Detect which cell encompasses the target text, then output its (X, Y) center coordinate. 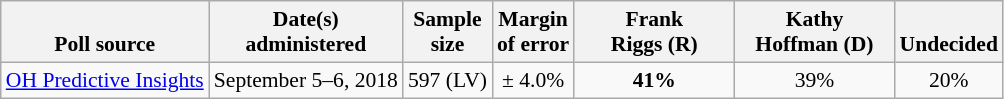
20% (948, 80)
FrankRiggs (R) (654, 32)
September 5–6, 2018 (306, 80)
597 (LV) (448, 80)
Marginof error (533, 32)
Undecided (948, 32)
Date(s)administered (306, 32)
41% (654, 80)
39% (814, 80)
OH Predictive Insights (105, 80)
Samplesize (448, 32)
± 4.0% (533, 80)
Poll source (105, 32)
KathyHoffman (D) (814, 32)
